Search for the cell housing the specified text and yield its (X, Y) center coordinate. 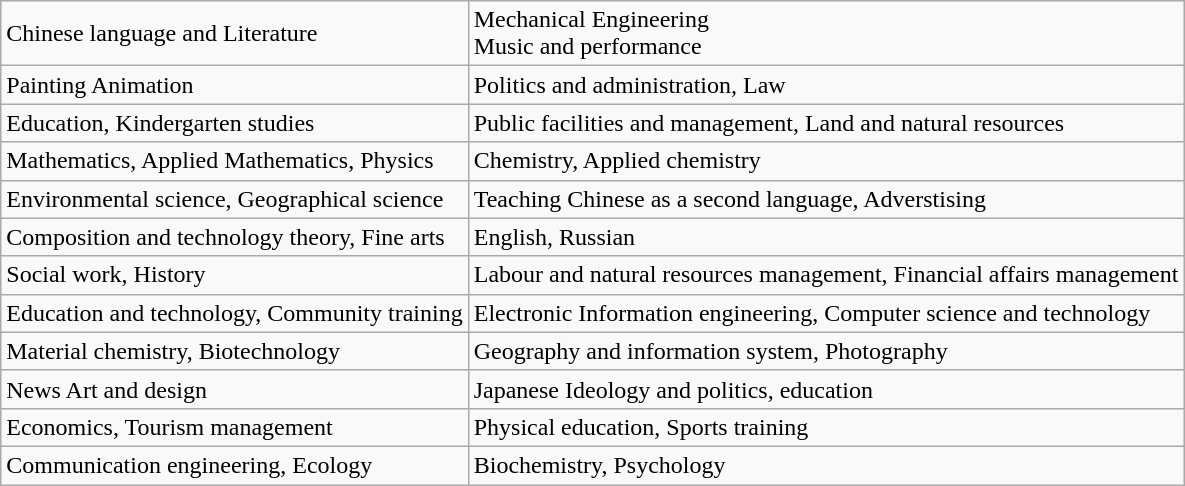
Social work, History (234, 275)
Economics, Tourism management (234, 427)
Painting Animation (234, 85)
Education, Kindergarten studies (234, 123)
News Art and design (234, 389)
Electronic Information engineering, Computer science and technology (826, 313)
Material chemistry, Biotechnology (234, 351)
Chemistry, Applied chemistry (826, 161)
Mathematics, Applied Mathematics, Physics (234, 161)
Politics and administration, Law (826, 85)
Geography and information system, Photography (826, 351)
Communication engineering, Ecology (234, 465)
Composition and technology theory, Fine arts (234, 237)
Chinese language and Literature (234, 34)
Mechanical EngineeringMusic and performance (826, 34)
Public facilities and management, Land and natural resources (826, 123)
Education and technology, Community training (234, 313)
Biochemistry, Psychology (826, 465)
English, Russian (826, 237)
Labour and natural resources management, Financial affairs management (826, 275)
Physical education, Sports training (826, 427)
Japanese Ideology and politics, education (826, 389)
Environmental science, Geographical science (234, 199)
Teaching Chinese as a second language, Adverstising (826, 199)
